Extract the (x, y) coordinate from the center of the cell holding the provided text.  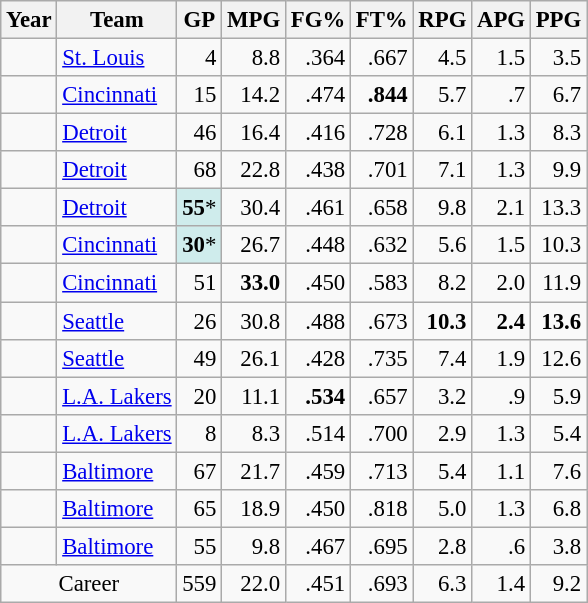
.657 (382, 396)
49 (200, 358)
15 (200, 95)
13.6 (558, 321)
5.6 (442, 245)
.667 (382, 58)
51 (200, 283)
30* (200, 245)
.474 (318, 95)
.728 (382, 133)
30.8 (254, 321)
.818 (382, 509)
8.8 (254, 58)
.844 (382, 95)
.701 (382, 170)
.364 (318, 58)
.695 (382, 546)
8 (200, 433)
8.2 (442, 283)
.700 (382, 433)
1.9 (502, 358)
5.9 (558, 396)
.459 (318, 471)
6.8 (558, 509)
2.4 (502, 321)
16.4 (254, 133)
14.2 (254, 95)
MPG (254, 20)
.416 (318, 133)
3.5 (558, 58)
9.2 (558, 584)
26.1 (254, 358)
6.3 (442, 584)
APG (502, 20)
12.6 (558, 358)
.467 (318, 546)
5.0 (442, 509)
PPG (558, 20)
.428 (318, 358)
26 (200, 321)
.488 (318, 321)
.438 (318, 170)
20 (200, 396)
.735 (382, 358)
55* (200, 208)
.713 (382, 471)
1.4 (502, 584)
.514 (318, 433)
65 (200, 509)
7.1 (442, 170)
.632 (382, 245)
FT% (382, 20)
22.0 (254, 584)
6.7 (558, 95)
.461 (318, 208)
.658 (382, 208)
11.1 (254, 396)
7.6 (558, 471)
RPG (442, 20)
2.8 (442, 546)
6.1 (442, 133)
.6 (502, 546)
.7 (502, 95)
4 (200, 58)
.534 (318, 396)
11.9 (558, 283)
3.8 (558, 546)
Career (89, 584)
2.0 (502, 283)
33.0 (254, 283)
.693 (382, 584)
.583 (382, 283)
2.1 (502, 208)
.448 (318, 245)
2.9 (442, 433)
Year (29, 20)
1.1 (502, 471)
9.9 (558, 170)
21.7 (254, 471)
68 (200, 170)
.451 (318, 584)
26.7 (254, 245)
22.8 (254, 170)
559 (200, 584)
4.5 (442, 58)
13.3 (558, 208)
.673 (382, 321)
.9 (502, 396)
67 (200, 471)
5.7 (442, 95)
18.9 (254, 509)
30.4 (254, 208)
55 (200, 546)
Team (117, 20)
46 (200, 133)
GP (200, 20)
7.4 (442, 358)
FG% (318, 20)
3.2 (442, 396)
St. Louis (117, 58)
